Search for the cell housing the specified text and yield its [x, y] center coordinate. 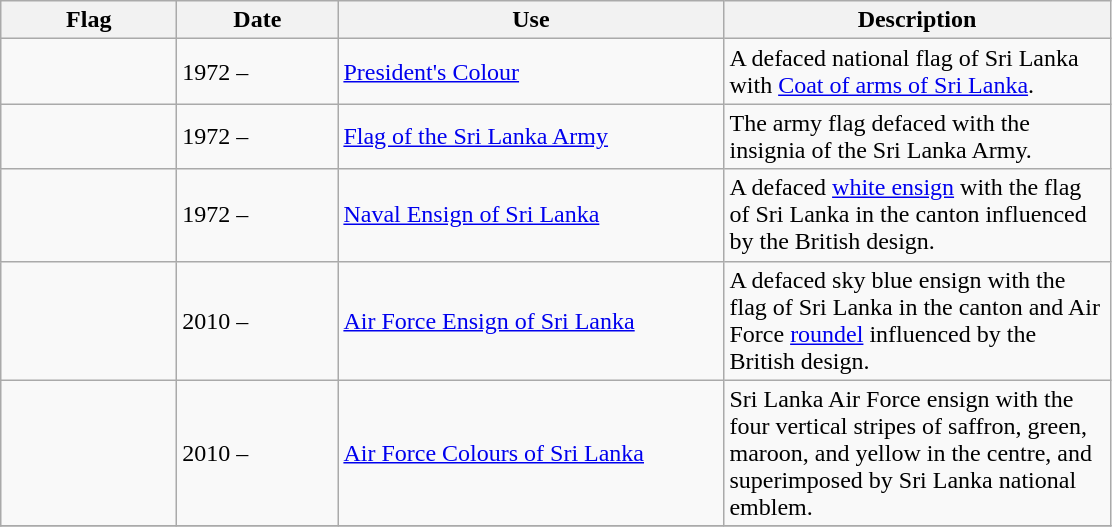
The army flag defaced with the insignia of the Sri Lanka Army. [917, 136]
Air Force Ensign of Sri Lanka [531, 320]
A defaced white ensign with the flag of Sri Lanka in the canton influenced by the British design. [917, 215]
A defaced national flag of Sri Lanka with Coat of arms of Sri Lanka. [917, 72]
Air Force Colours of Sri Lanka [531, 453]
Naval Ensign of Sri Lanka [531, 215]
Description [917, 20]
Date [258, 20]
A defaced sky blue ensign with the flag of Sri Lanka in the canton and Air Force roundel influenced by the British design. [917, 320]
Flag [89, 20]
Use [531, 20]
President's Colour [531, 72]
Flag of the Sri Lanka Army [531, 136]
